Output the [x, y] coordinate of the center of the cell containing the given text.  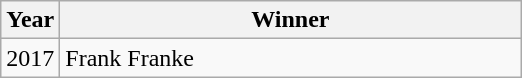
2017 [30, 58]
Winner [290, 20]
Year [30, 20]
Frank Franke [290, 58]
